Output the (X, Y) coordinate of the center of the cell containing the given text.  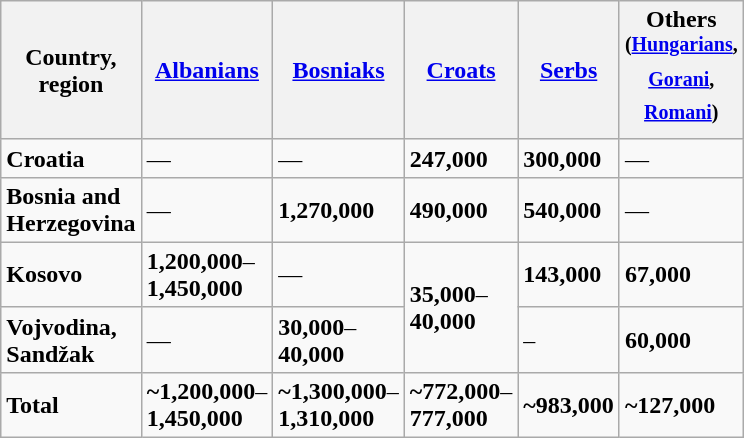
~1,300,000–1,310,000 (339, 406)
~983,000 (569, 406)
Vojvodina, Sandžak (71, 340)
300,000 (569, 158)
67,000 (681, 274)
1,200,000–1,450,000 (207, 274)
– (569, 340)
Croatia (71, 158)
143,000 (569, 274)
Others (Hungarians, Gorani, Romani) (681, 70)
~127,000 (681, 406)
Serbs (569, 70)
30,000–40,000 (339, 340)
Country, region (71, 70)
~1,200,000–1,450,000 (207, 406)
1,270,000 (339, 210)
Croats (461, 70)
Bosniaks (339, 70)
247,000 (461, 158)
Total (71, 406)
35,000–40,000 (461, 307)
490,000 (461, 210)
Bosnia and Herzegovina (71, 210)
540,000 (569, 210)
Kosovo (71, 274)
Albanians (207, 70)
60,000 (681, 340)
~772,000–777,000 (461, 406)
